Scan for the cell matching the given text and deliver its (X, Y) coordinate at center. 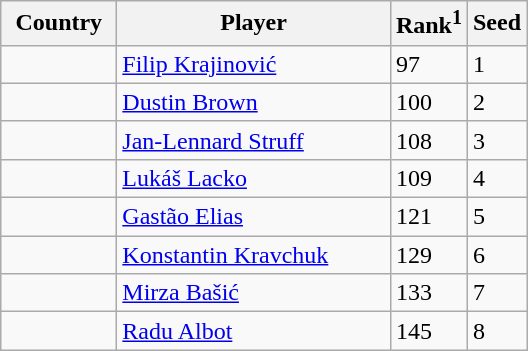
133 (428, 293)
Rank1 (428, 24)
Konstantin Kravchuk (254, 255)
5 (496, 217)
145 (428, 331)
1 (496, 64)
100 (428, 102)
Country (59, 24)
Dustin Brown (254, 102)
129 (428, 255)
97 (428, 64)
108 (428, 140)
8 (496, 331)
Radu Albot (254, 331)
Player (254, 24)
Lukáš Lacko (254, 178)
Gastão Elias (254, 217)
4 (496, 178)
Seed (496, 24)
7 (496, 293)
Filip Krajinović (254, 64)
109 (428, 178)
Jan-Lennard Struff (254, 140)
121 (428, 217)
Mirza Bašić (254, 293)
3 (496, 140)
6 (496, 255)
2 (496, 102)
